Determine the (X, Y) coordinate at the center of the cell enclosing the given text.  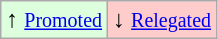
↑ Promoted (54, 20)
↓ Relegated (162, 20)
